From the cell containing the given text, extract its center point as (X, Y) coordinate. 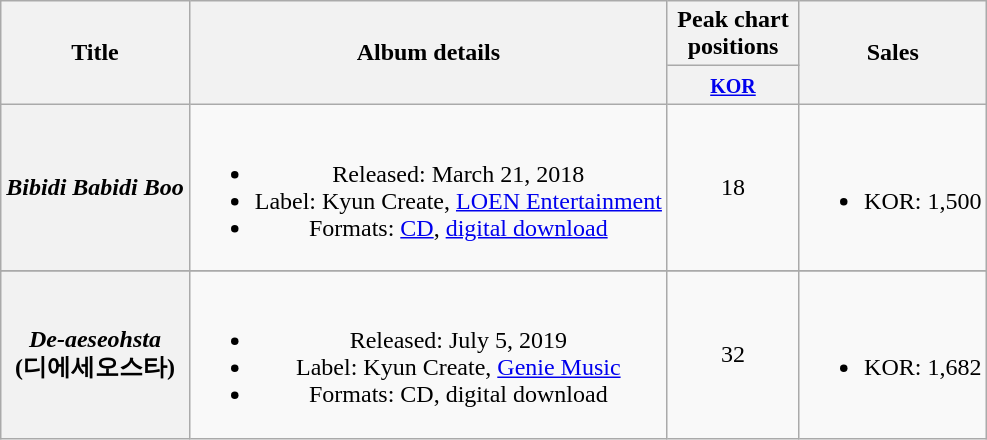
Sales (893, 52)
Album details (428, 52)
Bibidi Babidi Boo (95, 188)
18 (732, 188)
32 (732, 354)
Title (95, 52)
Released: July 5, 2019Label: Kyun Create, Genie MusicFormats: CD, digital download (428, 354)
Peak chart positions (732, 34)
KOR (732, 85)
De-aeseohsta (디에세오스타) (95, 354)
KOR: 1,682 (893, 354)
Released: March 21, 2018Label: Kyun Create, LOEN EntertainmentFormats: CD, digital download (428, 188)
KOR: 1,500 (893, 188)
